Locate the cell with the specified text and output its (x, y) center coordinate. 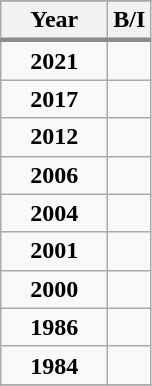
2000 (54, 289)
2001 (54, 251)
2006 (54, 175)
2021 (54, 60)
2012 (54, 137)
2017 (54, 99)
1984 (54, 365)
1986 (54, 327)
2004 (54, 213)
Year (54, 21)
B/I (130, 21)
